Return the [x, y] coordinate for the center point of the cell that contains the specified text.  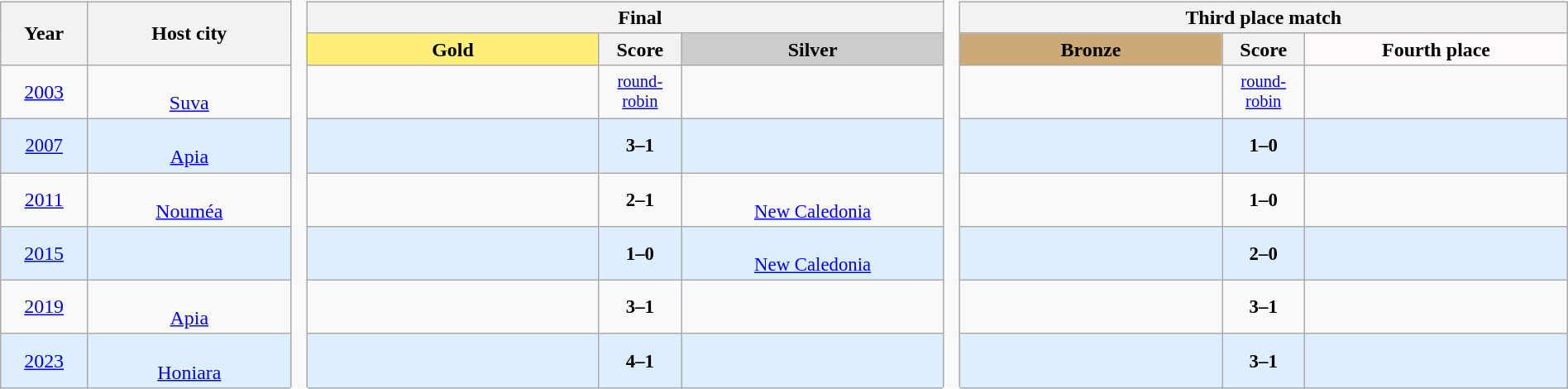
2023 [45, 361]
Honiara [189, 361]
Year [45, 33]
Silver [812, 49]
Bronze [1090, 49]
4–1 [640, 361]
Fourth place [1436, 49]
Gold [453, 49]
2003 [45, 93]
2015 [45, 253]
Final [640, 17]
2–0 [1264, 253]
Third place match [1264, 17]
2–1 [640, 200]
Nouméa [189, 200]
2011 [45, 200]
Host city [189, 33]
2019 [45, 306]
2007 [45, 146]
Suva [189, 93]
